Find where the given text appears and provide that cell's center as (X, Y) coordinate. 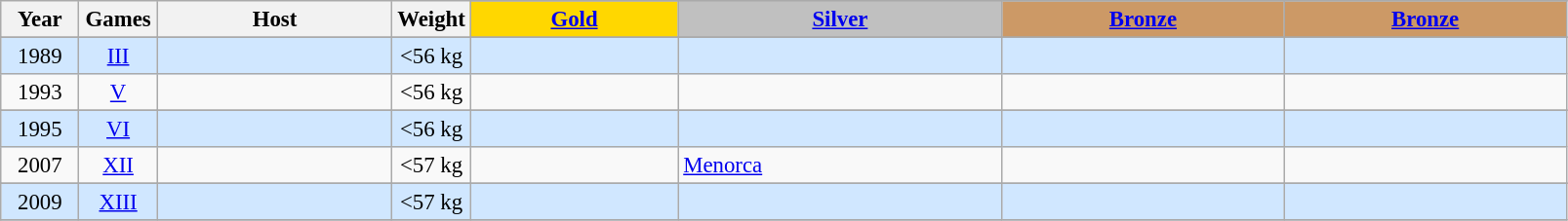
VI (118, 129)
1995 (40, 129)
V (118, 92)
1989 (40, 56)
1993 (40, 92)
III (118, 56)
Host (275, 19)
XII (118, 166)
2007 (40, 166)
Silver (840, 19)
XIII (118, 203)
Gold (574, 19)
Year (40, 19)
Weight (431, 19)
Games (118, 19)
2009 (40, 203)
Menorca (840, 166)
